For the text-containing cell, return its midpoint in [X, Y] coordinate format. 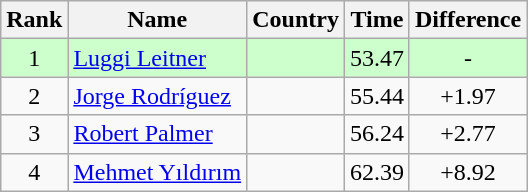
+8.92 [468, 172]
+1.97 [468, 96]
Mehmet Yıldırım [158, 172]
Time [376, 20]
Name [158, 20]
- [468, 58]
Country [296, 20]
Luggi Leitner [158, 58]
1 [34, 58]
2 [34, 96]
53.47 [376, 58]
+2.77 [468, 134]
Robert Palmer [158, 134]
62.39 [376, 172]
3 [34, 134]
55.44 [376, 96]
4 [34, 172]
Difference [468, 20]
Jorge Rodríguez [158, 96]
56.24 [376, 134]
Rank [34, 20]
